Identify which cell holds the provided text, then report its [X, Y] central coordinate. 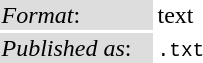
Format: [76, 15]
Published as: [76, 48]
